Output the (X, Y) coordinate of the center of the cell containing the given text.  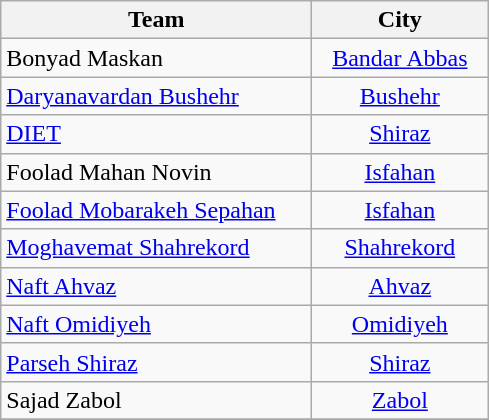
Parseh Shiraz (156, 362)
Naft Ahvaz (156, 286)
Bonyad Maskan (156, 58)
Foolad Mobarakeh Sepahan (156, 210)
Daryanavardan Bushehr (156, 96)
Omidiyeh (400, 324)
DIET (156, 134)
Moghavemat Shahrekord (156, 248)
Foolad Mahan Novin (156, 172)
Zabol (400, 400)
Ahvaz (400, 286)
Sajad Zabol (156, 400)
Bandar Abbas (400, 58)
City (400, 20)
Naft Omidiyeh (156, 324)
Bushehr (400, 96)
Shahrekord (400, 248)
Team (156, 20)
